Locate the cell with the specified text and output its (X, Y) center coordinate. 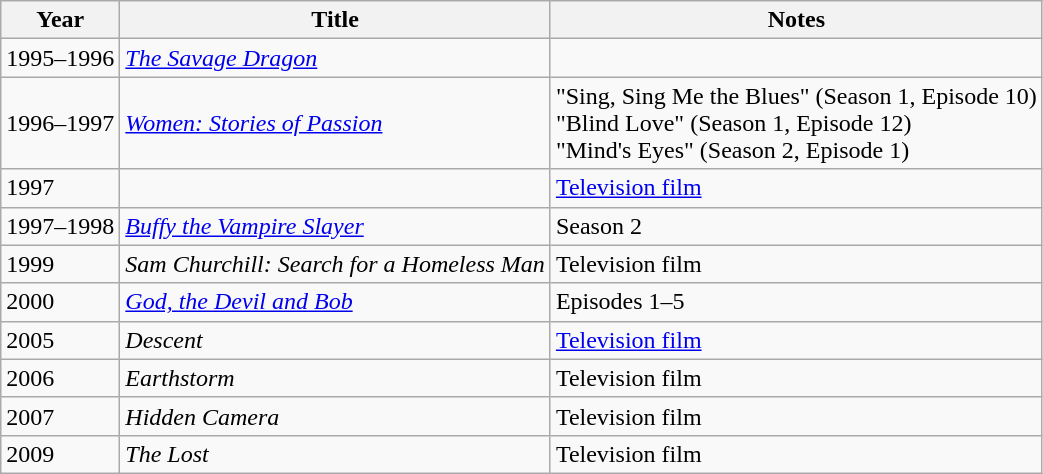
2006 (60, 378)
God, the Devil and Bob (336, 302)
2005 (60, 340)
2000 (60, 302)
Earthstorm (336, 378)
1996–1997 (60, 123)
2007 (60, 416)
1999 (60, 264)
Episodes 1–5 (796, 302)
Year (60, 20)
Title (336, 20)
"Sing, Sing Me the Blues" (Season 1, Episode 10)"Blind Love" (Season 1, Episode 12)"Mind's Eyes" (Season 2, Episode 1) (796, 123)
The Lost (336, 454)
Sam Churchill: Search for a Homeless Man (336, 264)
Buffy the Vampire Slayer (336, 226)
1997–1998 (60, 226)
Hidden Camera (336, 416)
1995–1996 (60, 58)
Season 2 (796, 226)
Women: Stories of Passion (336, 123)
Notes (796, 20)
2009 (60, 454)
Descent (336, 340)
1997 (60, 188)
The Savage Dragon (336, 58)
